Scan for the cell matching the given text and deliver its (X, Y) coordinate at center. 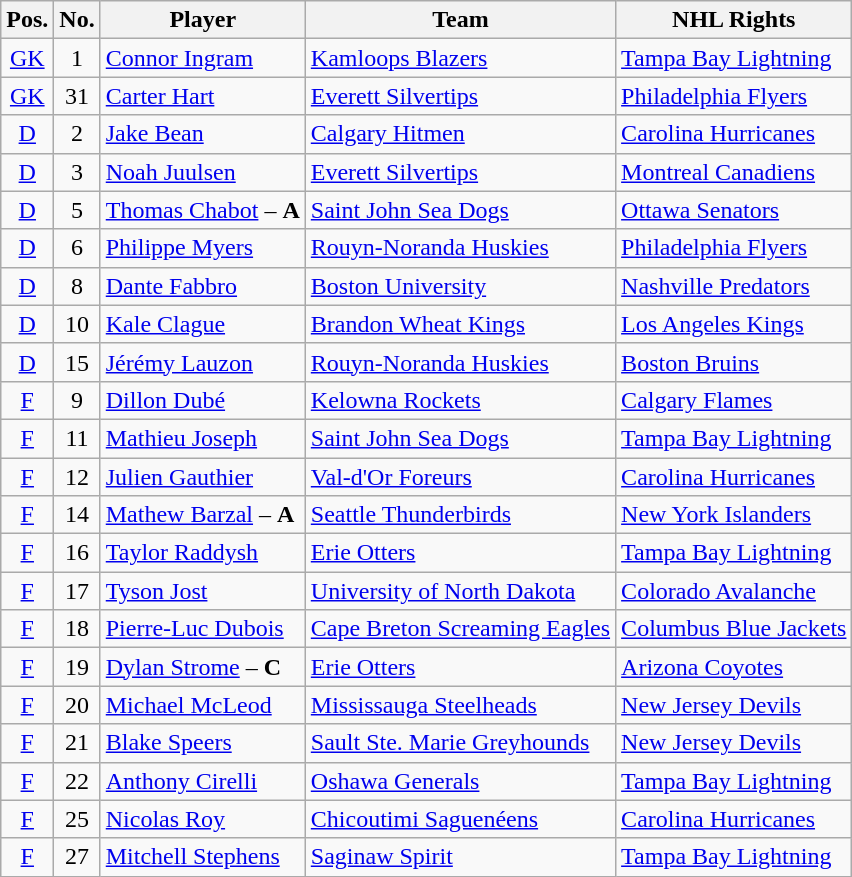
Noah Juulsen (202, 172)
Mathieu Joseph (202, 438)
3 (77, 172)
Dillon Dubé (202, 400)
Tyson Jost (202, 591)
Kale Clague (202, 324)
Carter Hart (202, 96)
Seattle Thunderbirds (460, 515)
21 (77, 743)
Connor Ingram (202, 58)
Kamloops Blazers (460, 58)
31 (77, 96)
Brandon Wheat Kings (460, 324)
Arizona Coyotes (734, 667)
Blake Speers (202, 743)
Taylor Raddysh (202, 553)
Nicolas Roy (202, 819)
Anthony Cirelli (202, 781)
Philippe Myers (202, 248)
Jake Bean (202, 134)
Julien Gauthier (202, 477)
Cape Breton Screaming Eagles (460, 629)
8 (77, 286)
No. (77, 20)
NHL Rights (734, 20)
Oshawa Generals (460, 781)
Pos. (28, 20)
Team (460, 20)
15 (77, 362)
Mitchell Stephens (202, 857)
Jérémy Lauzon (202, 362)
12 (77, 477)
27 (77, 857)
17 (77, 591)
Mathew Barzal – A (202, 515)
2 (77, 134)
Montreal Canadiens (734, 172)
Sault Ste. Marie Greyhounds (460, 743)
5 (77, 210)
Nashville Predators (734, 286)
10 (77, 324)
Calgary Hitmen (460, 134)
Player (202, 20)
Thomas Chabot – A (202, 210)
Mississauga Steelheads (460, 705)
Saginaw Spirit (460, 857)
1 (77, 58)
Colorado Avalanche (734, 591)
16 (77, 553)
Columbus Blue Jackets (734, 629)
Pierre-Luc Dubois (202, 629)
Calgary Flames (734, 400)
Dylan Strome – C (202, 667)
25 (77, 819)
11 (77, 438)
University of North Dakota (460, 591)
Chicoutimi Saguenéens (460, 819)
9 (77, 400)
22 (77, 781)
Kelowna Rockets (460, 400)
20 (77, 705)
Boston Bruins (734, 362)
Val-d'Or Foreurs (460, 477)
Los Angeles Kings (734, 324)
Ottawa Senators (734, 210)
14 (77, 515)
Boston University (460, 286)
6 (77, 248)
19 (77, 667)
Michael McLeod (202, 705)
New York Islanders (734, 515)
18 (77, 629)
Dante Fabbro (202, 286)
